Identify which cell holds the provided text, then report its [x, y] central coordinate. 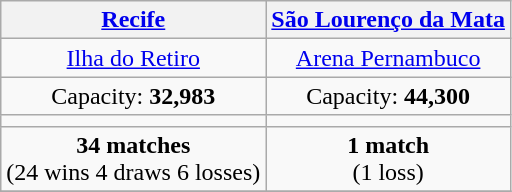
1 match(1 loss) [388, 158]
Ilha do Retiro [134, 58]
Recife [134, 20]
Capacity: 44,300 [388, 96]
São Lourenço da Mata [388, 20]
Capacity: 32,983 [134, 96]
34 matches(24 wins 4 draws 6 losses) [134, 158]
Arena Pernambuco [388, 58]
